Locate the cell with the specified text and output its (X, Y) center coordinate. 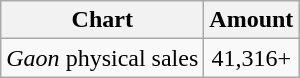
Chart (102, 20)
Amount (252, 20)
Gaon physical sales (102, 58)
41,316+ (252, 58)
